Extract the [x, y] coordinate from the center of the cell holding the provided text.  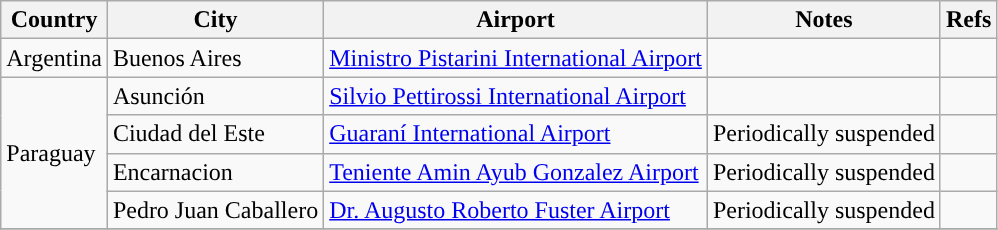
Dr. Augusto Roberto Fuster Airport [516, 210]
City [215, 20]
Argentina [54, 58]
Ciudad del Este [215, 134]
Notes [824, 20]
Encarnacion [215, 172]
Paraguay [54, 153]
Buenos Aires [215, 58]
Airport [516, 20]
Ministro Pistarini International Airport [516, 58]
Asunción [215, 96]
Refs [968, 20]
Teniente Amin Ayub Gonzalez Airport [516, 172]
Silvio Pettirossi International Airport [516, 96]
Country [54, 20]
Pedro Juan Caballero [215, 210]
Guaraní International Airport [516, 134]
